Detect which cell encompasses the target text, then output its [x, y] center coordinate. 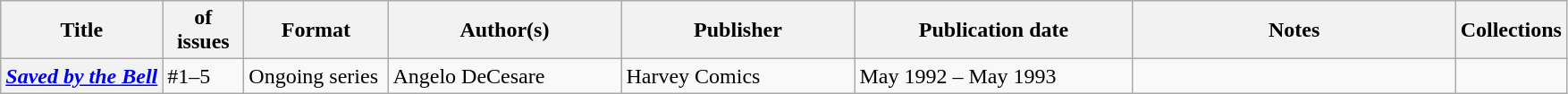
Saved by the Bell [82, 76]
Collections [1511, 30]
Title [82, 30]
of issues [204, 30]
Format [316, 30]
May 1992 – May 1993 [994, 76]
#1–5 [204, 76]
Harvey Comics [738, 76]
Publisher [738, 30]
Author(s) [504, 30]
Notes [1294, 30]
Angelo DeCesare [504, 76]
Ongoing series [316, 76]
Publication date [994, 30]
